For the text-containing cell, return its midpoint in (X, Y) coordinate format. 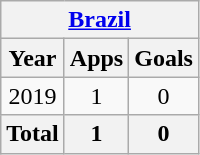
Year (33, 58)
Goals (164, 58)
2019 (33, 96)
Brazil (100, 20)
Total (33, 134)
Apps (96, 58)
